Provide the [x, y] coordinate of the cell's center where the given text is located.  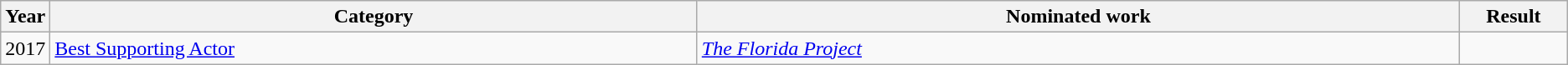
Year [25, 17]
The Florida Project [1078, 48]
Result [1514, 17]
Category [374, 17]
2017 [25, 48]
Best Supporting Actor [374, 48]
Nominated work [1078, 17]
